Pinpoint the cell where the given text exists, returning its [x, y] midpoint coordinate. 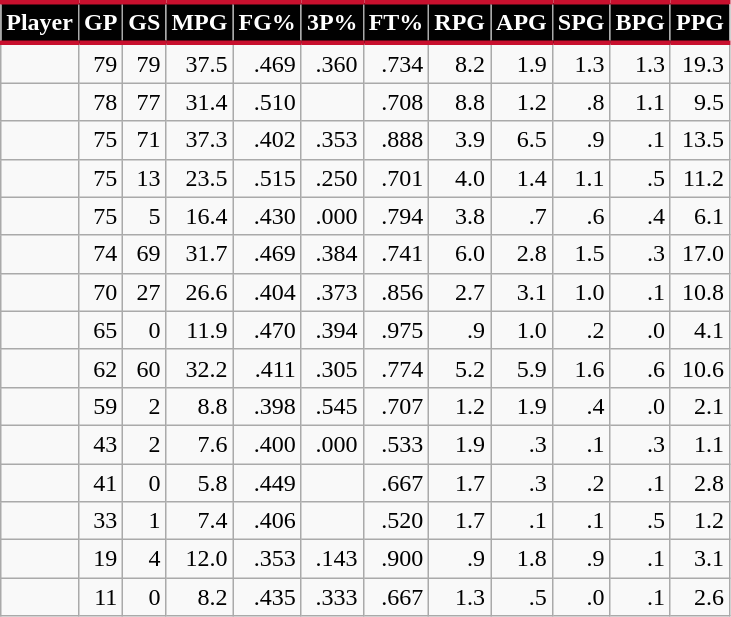
.888 [396, 140]
.305 [332, 368]
6.5 [522, 140]
31.4 [200, 102]
12.0 [200, 559]
.333 [332, 597]
5.2 [460, 368]
1.8 [522, 559]
13.5 [700, 140]
.360 [332, 63]
60 [144, 368]
Player [40, 22]
9.5 [700, 102]
23.5 [200, 178]
11 [100, 597]
.435 [267, 597]
.741 [396, 254]
7.6 [200, 444]
1.6 [581, 368]
.400 [267, 444]
3.9 [460, 140]
.708 [396, 102]
17.0 [700, 254]
13 [144, 178]
.402 [267, 140]
APG [522, 22]
.143 [332, 559]
11.9 [200, 330]
16.4 [200, 216]
.510 [267, 102]
.384 [332, 254]
.774 [396, 368]
.470 [267, 330]
77 [144, 102]
2.1 [700, 406]
FG% [267, 22]
.394 [332, 330]
.975 [396, 330]
74 [100, 254]
FT% [396, 22]
GS [144, 22]
5 [144, 216]
3.8 [460, 216]
11.2 [700, 178]
31.7 [200, 254]
43 [100, 444]
19 [100, 559]
.430 [267, 216]
70 [100, 292]
37.5 [200, 63]
MPG [200, 22]
4.0 [460, 178]
.404 [267, 292]
6.1 [700, 216]
BPG [640, 22]
3P% [332, 22]
.533 [396, 444]
41 [100, 483]
71 [144, 140]
37.3 [200, 140]
5.9 [522, 368]
.794 [396, 216]
1.5 [581, 254]
10.8 [700, 292]
.900 [396, 559]
4 [144, 559]
62 [100, 368]
65 [100, 330]
27 [144, 292]
RPG [460, 22]
.250 [332, 178]
.545 [332, 406]
1 [144, 521]
.707 [396, 406]
.406 [267, 521]
.449 [267, 483]
.515 [267, 178]
PPG [700, 22]
.411 [267, 368]
2.7 [460, 292]
.701 [396, 178]
32.2 [200, 368]
19.3 [700, 63]
.8 [581, 102]
1.4 [522, 178]
.373 [332, 292]
.856 [396, 292]
SPG [581, 22]
26.6 [200, 292]
6.0 [460, 254]
.7 [522, 216]
69 [144, 254]
2.6 [700, 597]
.734 [396, 63]
10.6 [700, 368]
33 [100, 521]
7.4 [200, 521]
GP [100, 22]
.520 [396, 521]
59 [100, 406]
5.8 [200, 483]
78 [100, 102]
4.1 [700, 330]
.398 [267, 406]
